Capture the cell that displays the provided text and extract its [X, Y] central coordinate. 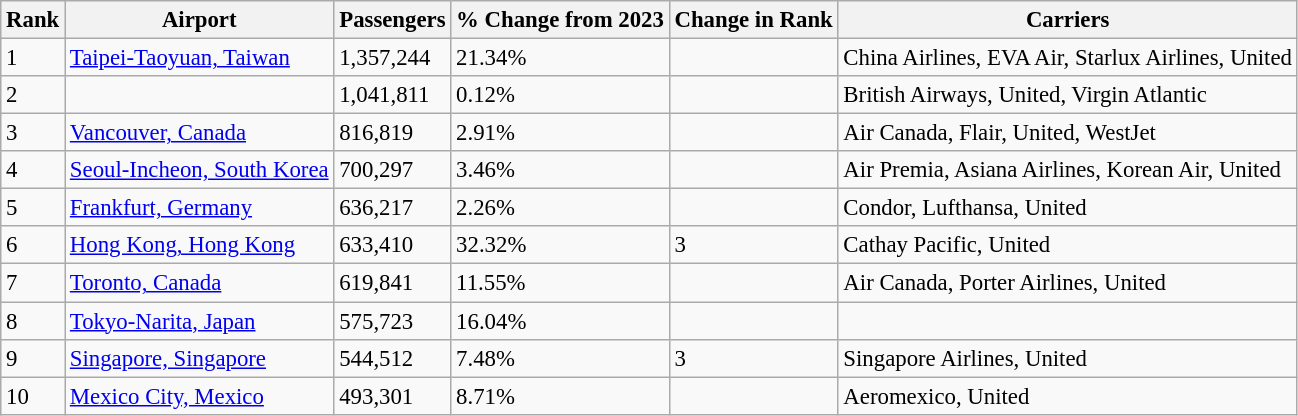
Airport [200, 20]
8 [33, 321]
Singapore Airlines, United [1068, 358]
Air Canada, Flair, United, WestJet [1068, 133]
Cathay Pacific, United [1068, 245]
7.48% [560, 358]
Singapore, Singapore [200, 358]
9 [33, 358]
1 [33, 58]
Hong Kong, Hong Kong [200, 245]
816,819 [392, 133]
11.55% [560, 283]
7 [33, 283]
British Airways, United, Virgin Atlantic [1068, 95]
575,723 [392, 321]
Carriers [1068, 20]
636,217 [392, 208]
2 [33, 95]
Toronto, Canada [200, 283]
633,410 [392, 245]
Frankfurt, Germany [200, 208]
0.12% [560, 95]
16.04% [560, 321]
Mexico City, Mexico [200, 396]
Condor, Lufthansa, United [1068, 208]
Tokyo-Narita, Japan [200, 321]
Seoul-Incheon, South Korea [200, 170]
1,357,244 [392, 58]
Passengers [392, 20]
10 [33, 396]
Taipei-Taoyuan, Taiwan [200, 58]
619,841 [392, 283]
Rank [33, 20]
5 [33, 208]
32.32% [560, 245]
8.71% [560, 396]
544,512 [392, 358]
Change in Rank [754, 20]
2.26% [560, 208]
Air Premia, Asiana Airlines, Korean Air, United [1068, 170]
700,297 [392, 170]
Aeromexico, United [1068, 396]
3.46% [560, 170]
493,301 [392, 396]
2.91% [560, 133]
4 [33, 170]
% Change from 2023 [560, 20]
6 [33, 245]
China Airlines, EVA Air, Starlux Airlines, United [1068, 58]
1,041,811 [392, 95]
Air Canada, Porter Airlines, United [1068, 283]
21.34% [560, 58]
Vancouver, Canada [200, 133]
